Search for the cell housing the specified text and yield its (x, y) center coordinate. 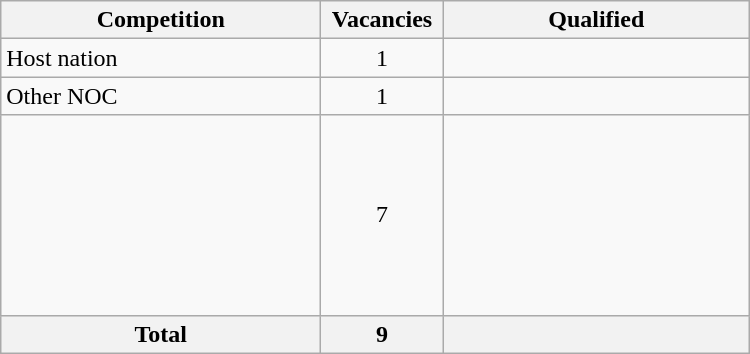
Vacancies (382, 20)
Competition (161, 20)
Qualified (596, 20)
Other NOC (161, 96)
Total (161, 334)
9 (382, 334)
Host nation (161, 58)
7 (382, 215)
